Detect which cell encompasses the target text, then output its (X, Y) center coordinate. 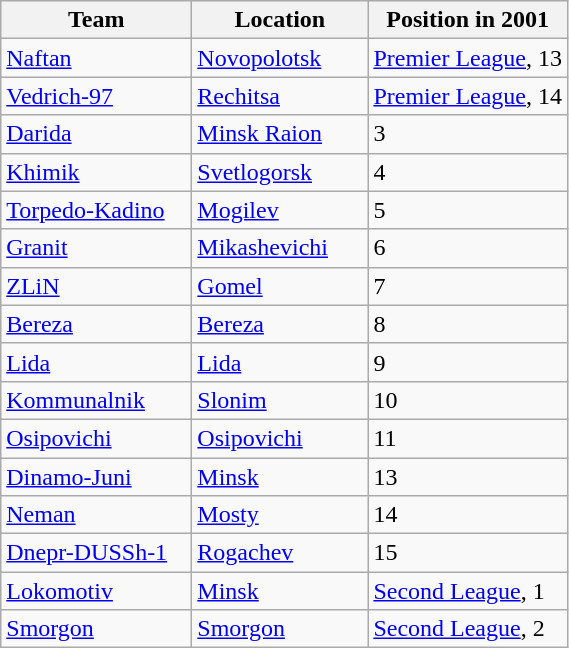
Rechitsa (280, 96)
8 (468, 324)
7 (468, 286)
Darida (96, 134)
Mikashevichi (280, 248)
Rogachev (280, 553)
Mogilev (280, 210)
Torpedo-Kadino (96, 210)
Dnepr-DUSSh-1 (96, 553)
Khimik (96, 172)
ZLiN (96, 286)
5 (468, 210)
Slonim (280, 400)
Second League, 2 (468, 629)
Gomel (280, 286)
Dinamo-Juni (96, 477)
11 (468, 438)
15 (468, 553)
14 (468, 515)
4 (468, 172)
Lokomotiv (96, 591)
Svetlogorsk (280, 172)
Second League, 1 (468, 591)
Premier League, 14 (468, 96)
Novopolotsk (280, 58)
Mosty (280, 515)
Position in 2001 (468, 20)
Team (96, 20)
6 (468, 248)
3 (468, 134)
10 (468, 400)
Naftan (96, 58)
Premier League, 13 (468, 58)
9 (468, 362)
Neman (96, 515)
Vedrich-97 (96, 96)
13 (468, 477)
Minsk Raion (280, 134)
Kommunalnik (96, 400)
Location (280, 20)
Granit (96, 248)
